Locate the cell with the specified text and output its [X, Y] center coordinate. 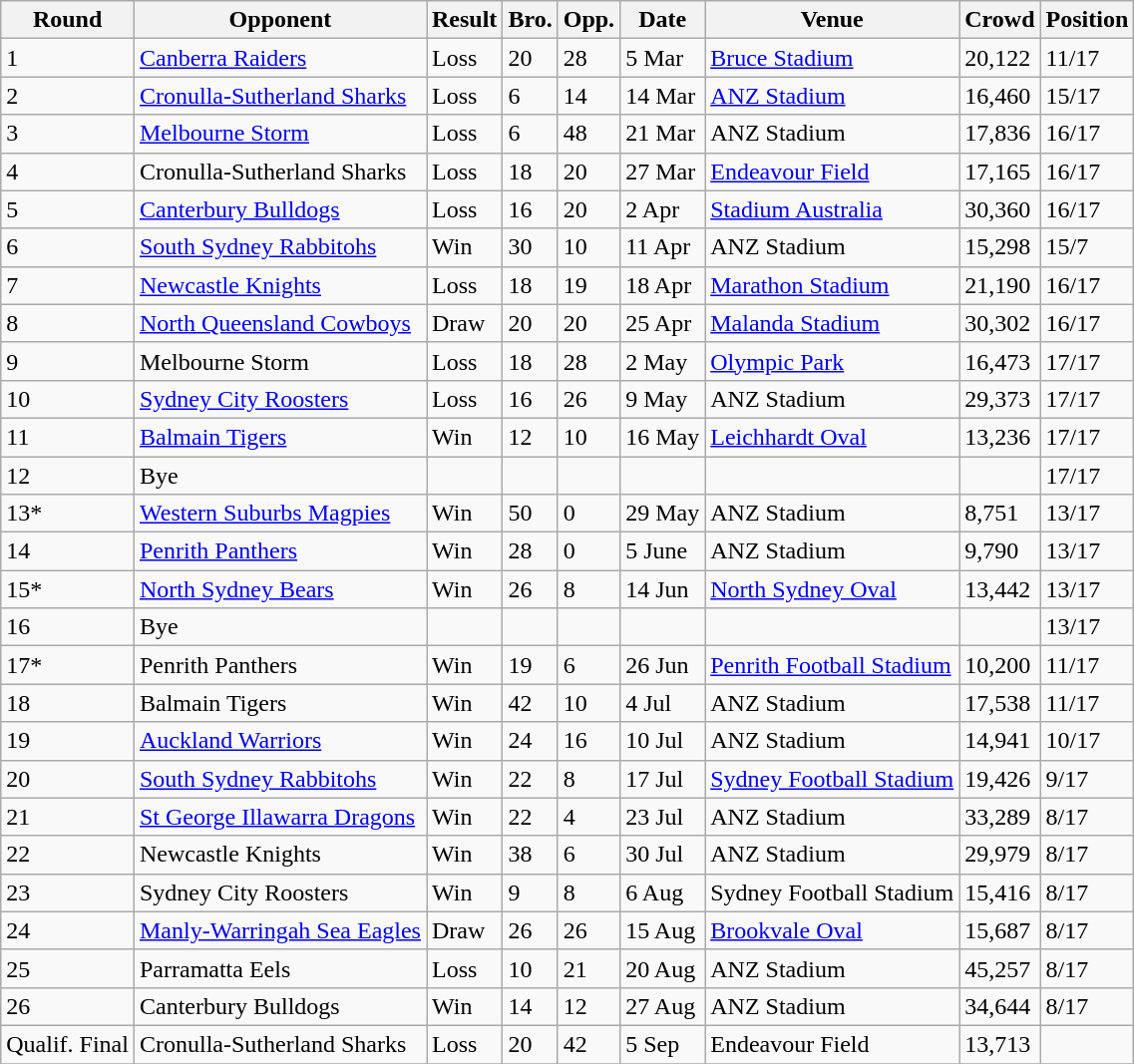
Leichhardt Oval [832, 437]
13* [68, 514]
23 Jul [662, 817]
38 [531, 855]
11 Apr [662, 247]
1 [68, 58]
15/17 [1087, 96]
30,302 [999, 323]
13,713 [999, 1044]
34,644 [999, 1006]
15 Aug [662, 930]
14,941 [999, 741]
9,790 [999, 551]
Brookvale Oval [832, 930]
13,442 [999, 589]
27 Aug [662, 1006]
23 [68, 892]
15,298 [999, 247]
Manly-Warringah Sea Eagles [279, 930]
20 Aug [662, 968]
Malanda Stadium [832, 323]
17,538 [999, 703]
10/17 [1087, 741]
Penrith Football Stadium [832, 665]
16,473 [999, 361]
17 Jul [662, 779]
5 Sep [662, 1044]
13,236 [999, 437]
2 [68, 96]
5 June [662, 551]
33,289 [999, 817]
20,122 [999, 58]
45,257 [999, 968]
Crowd [999, 20]
7 [68, 285]
50 [531, 514]
Canberra Raiders [279, 58]
21,190 [999, 285]
14 Mar [662, 96]
9/17 [1087, 779]
48 [588, 134]
Auckland Warriors [279, 741]
North Sydney Bears [279, 589]
6 Aug [662, 892]
15/7 [1087, 247]
3 [68, 134]
Bruce Stadium [832, 58]
9 May [662, 399]
26 Jun [662, 665]
29,979 [999, 855]
14 Jun [662, 589]
29,373 [999, 399]
Bro. [531, 20]
30 [531, 247]
25 [68, 968]
Position [1087, 20]
4 Jul [662, 703]
15* [68, 589]
Venue [832, 20]
30 Jul [662, 855]
17,165 [999, 172]
11 [68, 437]
25 Apr [662, 323]
16 May [662, 437]
North Sydney Oval [832, 589]
Olympic Park [832, 361]
18 Apr [662, 285]
19,426 [999, 779]
Western Suburbs Magpies [279, 514]
16,460 [999, 96]
St George Illawarra Dragons [279, 817]
Opponent [279, 20]
30,360 [999, 209]
17,836 [999, 134]
Round [68, 20]
21 Mar [662, 134]
2 May [662, 361]
10,200 [999, 665]
North Queensland Cowboys [279, 323]
10 Jul [662, 741]
Qualif. Final [68, 1044]
17* [68, 665]
Opp. [588, 20]
27 Mar [662, 172]
5 [68, 209]
29 May [662, 514]
Parramatta Eels [279, 968]
2 Apr [662, 209]
15,687 [999, 930]
Result [465, 20]
8,751 [999, 514]
5 Mar [662, 58]
15,416 [999, 892]
Stadium Australia [832, 209]
Marathon Stadium [832, 285]
Date [662, 20]
